Determine the [x, y] coordinate at the center of the cell enclosing the given text.  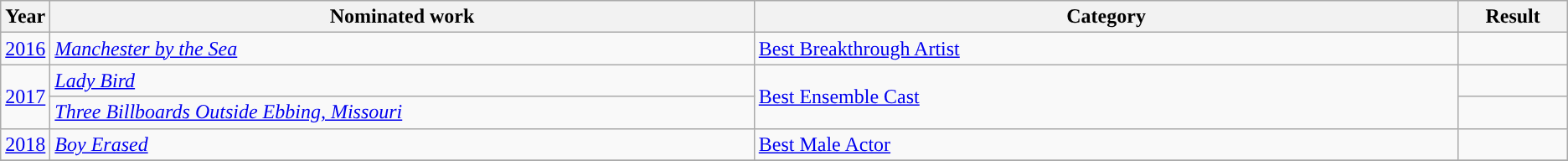
2016 [25, 49]
Category [1106, 17]
2018 [25, 144]
Best Ensemble Cast [1106, 96]
Lady Bird [402, 80]
Result [1513, 17]
Best Breakthrough Artist [1106, 49]
Best Male Actor [1106, 144]
Boy Erased [402, 144]
Manchester by the Sea [402, 49]
Three Billboards Outside Ebbing, Missouri [402, 112]
2017 [25, 96]
Nominated work [402, 17]
Year [25, 17]
